From the cell containing the given text, extract its center point as [x, y] coordinate. 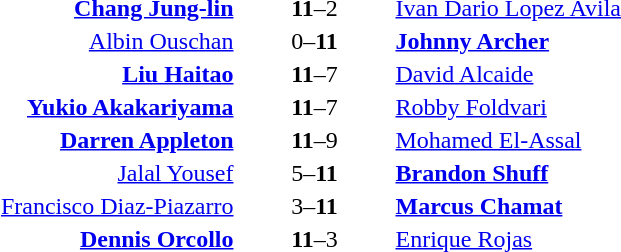
5–11 [314, 173]
3–11 [314, 206]
0–11 [314, 41]
11–9 [314, 140]
